Output the (X, Y) coordinate of the center of the cell containing the given text.  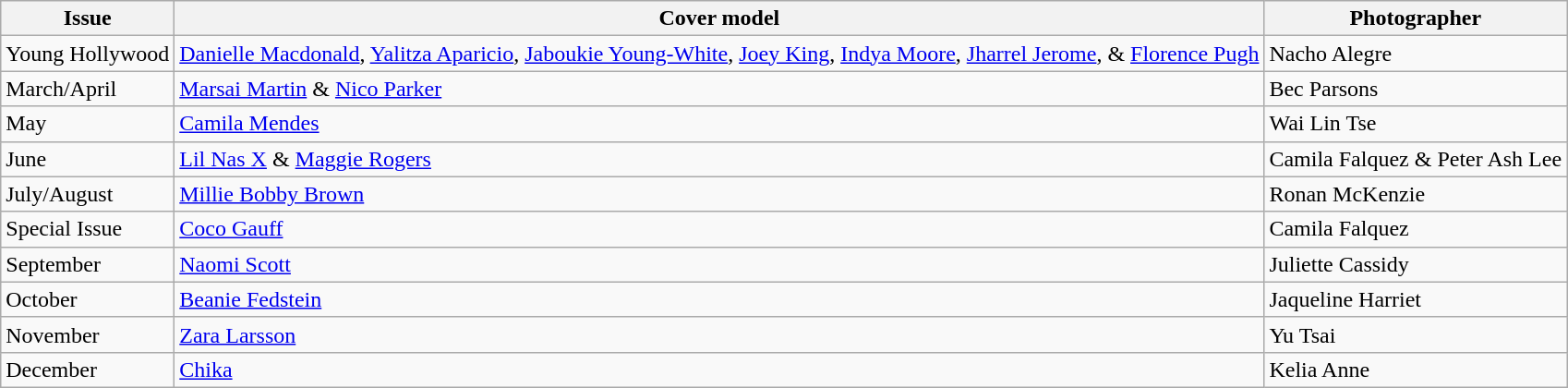
October (88, 299)
Millie Bobby Brown (719, 194)
Marsai Martin & Nico Parker (719, 89)
Yu Tsai (1416, 334)
Naomi Scott (719, 264)
Camila Falquez (1416, 229)
Chika (719, 370)
Jaqueline Harriet (1416, 299)
Zara Larsson (719, 334)
Special Issue (88, 229)
Camila Falquez & Peter Ash Lee (1416, 159)
Photographer (1416, 18)
Bec Parsons (1416, 89)
Ronan McKenzie (1416, 194)
Kelia Anne (1416, 370)
May (88, 124)
Juliette Cassidy (1416, 264)
June (88, 159)
March/April (88, 89)
Danielle Macdonald, Yalitza Aparicio, Jaboukie Young-White, Joey King, Indya Moore, Jharrel Jerome, & Florence Pugh (719, 54)
Cover model (719, 18)
July/August (88, 194)
Coco Gauff (719, 229)
Lil Nas X & Maggie Rogers (719, 159)
November (88, 334)
Beanie Fedstein (719, 299)
September (88, 264)
Wai Lin Tse (1416, 124)
Issue (88, 18)
December (88, 370)
Young Hollywood (88, 54)
Nacho Alegre (1416, 54)
Camila Mendes (719, 124)
